Search for the cell housing the specified text and yield its (x, y) center coordinate. 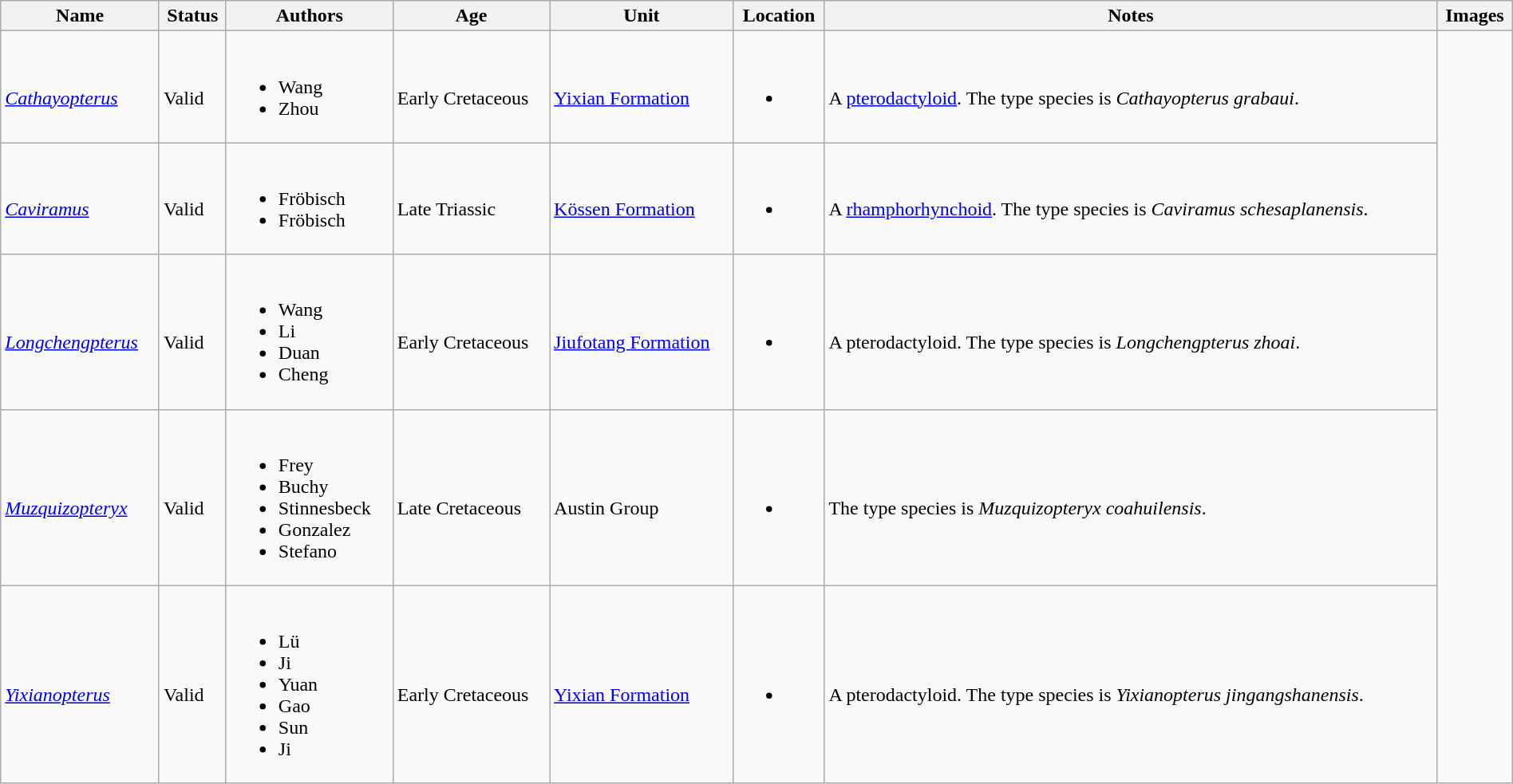
A pterodactyloid. The type species is Yixianopterus jingangshanensis. (1131, 684)
FröbischFröbisch (310, 199)
Kössen Formation (642, 199)
A pterodactyloid. The type species is Cathayopterus grabaui. (1131, 87)
Late Triassic (471, 199)
Unit (642, 16)
Austin Group (642, 498)
Yixianopterus (80, 684)
Age (471, 16)
Caviramus (80, 199)
Late Cretaceous (471, 498)
WangLiDuanCheng (310, 332)
Status (192, 16)
Notes (1131, 16)
Muzquizopteryx (80, 498)
A rhamphorhynchoid. The type species is Caviramus schesaplanensis. (1131, 199)
Jiufotang Formation (642, 332)
Name (80, 16)
LüJiYuanGaoSunJi (310, 684)
FreyBuchyStinnesbeckGonzalezStefano (310, 498)
The type species is Muzquizopteryx coahuilensis. (1131, 498)
Longchengpterus (80, 332)
A pterodactyloid. The type species is Longchengpterus zhoai. (1131, 332)
Cathayopterus (80, 87)
WangZhou (310, 87)
Location (779, 16)
Images (1475, 16)
Authors (310, 16)
